Detect which cell encompasses the target text, then output its (X, Y) center coordinate. 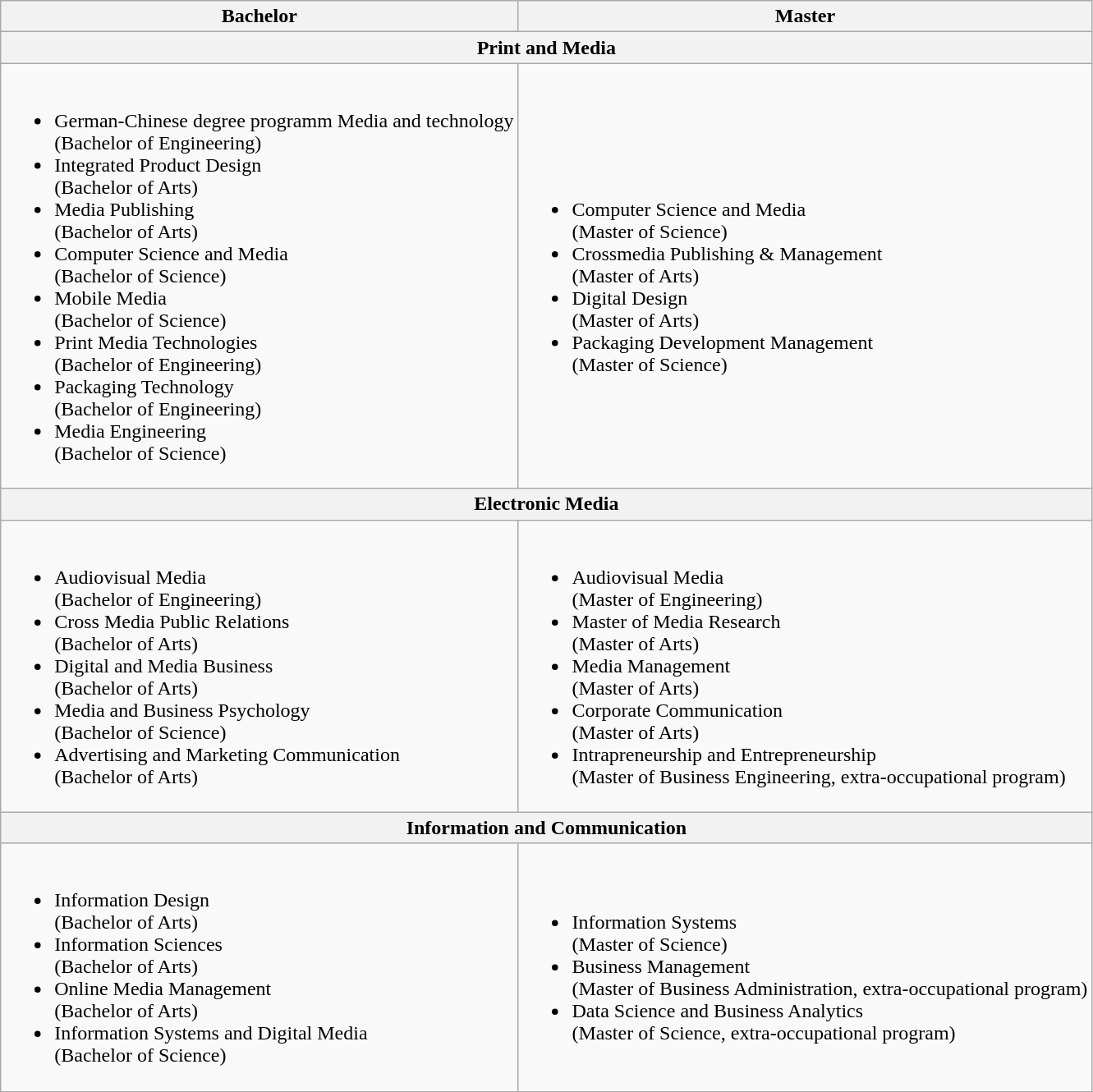
Bachelor (259, 16)
Master (805, 16)
Print and Media (547, 48)
Electronic Media (547, 504)
Information and Communication (547, 828)
